Determine the [X, Y] coordinate at the center of the cell enclosing the given text.  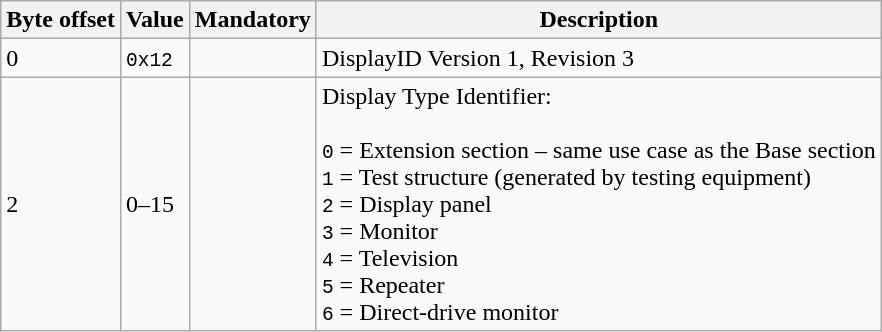
2 [61, 204]
0–15 [154, 204]
0 [61, 58]
Description [598, 20]
DisplayID Version 1, Revision 3 [598, 58]
Value [154, 20]
Mandatory [252, 20]
0x12 [154, 58]
Byte offset [61, 20]
